Provide the [X, Y] coordinate of the cell's center where the given text is located.  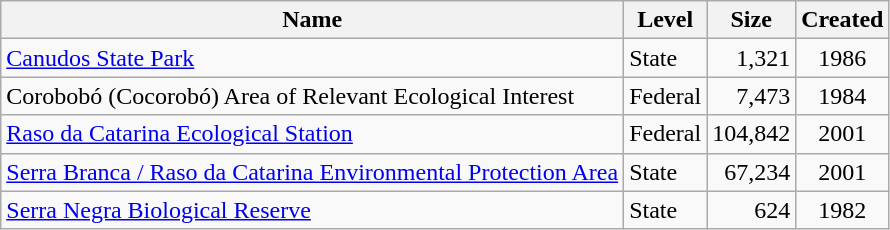
Size [752, 20]
1,321 [752, 58]
7,473 [752, 96]
1986 [842, 58]
1982 [842, 210]
Level [666, 20]
Raso da Catarina Ecological Station [312, 134]
Name [312, 20]
Serra Negra Biological Reserve [312, 210]
Serra Branca / Raso da Catarina Environmental Protection Area [312, 172]
104,842 [752, 134]
Created [842, 20]
67,234 [752, 172]
Canudos State Park [312, 58]
Corobobó (Cocorobó) Area of Relevant Ecological Interest [312, 96]
1984 [842, 96]
624 [752, 210]
